Find where the given text appears and provide that cell's center as (x, y) coordinate. 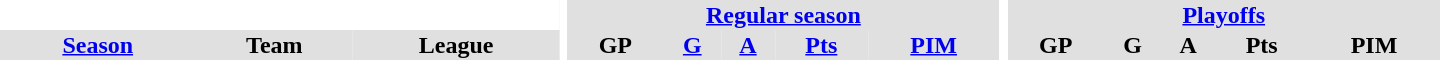
League (456, 45)
Playoffs (1224, 15)
Team (274, 45)
Regular season (783, 15)
Season (98, 45)
